Output the [x, y] coordinate of the center of the cell containing the given text.  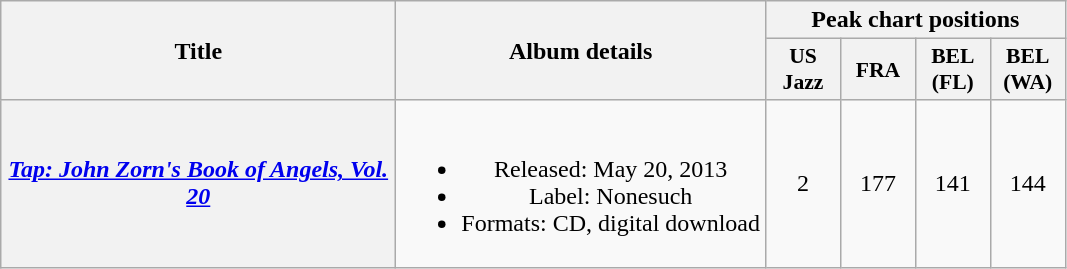
Peak chart positions [916, 20]
BEL (FL) [952, 70]
144 [1028, 184]
FRA [878, 70]
2 [804, 184]
Tap: John Zorn's Book of Angels, Vol. 20 [198, 184]
141 [952, 184]
Released: May 20, 2013Label: NonesuchFormats: CD, digital download [581, 184]
USJazz [804, 70]
177 [878, 184]
BEL (WA) [1028, 70]
Album details [581, 50]
Title [198, 50]
